Return the (x, y) coordinate for the center point of the cell that contains the specified text.  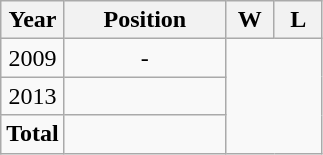
Year (33, 20)
- (144, 58)
2013 (33, 96)
Total (33, 134)
Position (144, 20)
L (298, 20)
2009 (33, 58)
W (250, 20)
